Detect which cell encompasses the target text, then output its [x, y] center coordinate. 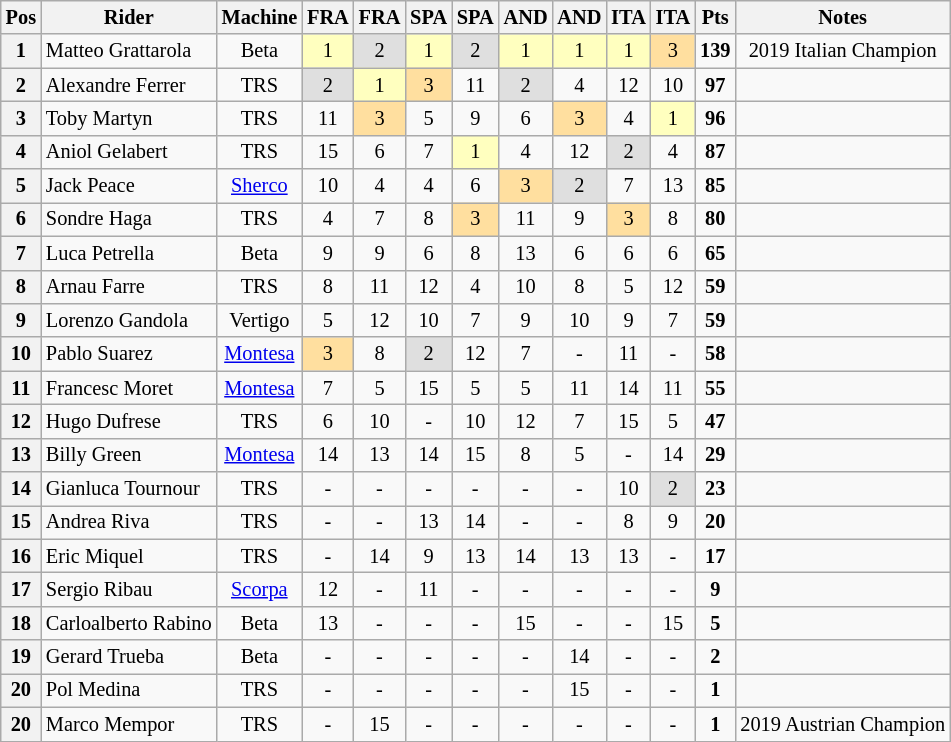
97 [715, 85]
139 [715, 51]
Pos [21, 17]
Sondre Haga [129, 219]
65 [715, 253]
Machine [260, 17]
Arnau Farre [129, 287]
Carloalberto Rabino [129, 623]
96 [715, 118]
58 [715, 354]
Jack Peace [129, 186]
18 [21, 623]
Aniol Gelabert [129, 152]
80 [715, 219]
Vertigo [260, 320]
Matteo Grattarola [129, 51]
Francesc Moret [129, 388]
Marco Mempor [129, 724]
16 [21, 556]
85 [715, 186]
2019 Italian Champion [842, 51]
29 [715, 455]
Billy Green [129, 455]
Pol Medina [129, 690]
Lorenzo Gandola [129, 320]
Andrea Riva [129, 522]
Notes [842, 17]
Luca Petrella [129, 253]
Pablo Suarez [129, 354]
2019 Austrian Champion [842, 724]
Eric Miquel [129, 556]
Sergio Ribau [129, 589]
55 [715, 388]
23 [715, 489]
Alexandre Ferrer [129, 85]
Toby Martyn [129, 118]
Gerard Trueba [129, 657]
47 [715, 421]
Rider [129, 17]
Scorpa [260, 589]
Hugo Dufrese [129, 421]
Sherco [260, 186]
87 [715, 152]
Gianluca Tournour [129, 489]
Pts [715, 17]
19 [21, 657]
